Return the [x, y] coordinate for the center point of the cell that contains the specified text.  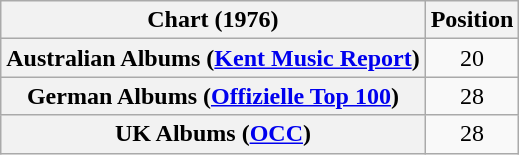
German Albums (Offizielle Top 100) [213, 96]
UK Albums (OCC) [213, 134]
Chart (1976) [213, 20]
20 [472, 58]
Position [472, 20]
Australian Albums (Kent Music Report) [213, 58]
